Return the (x, y) coordinate for the center point of the cell that contains the specified text.  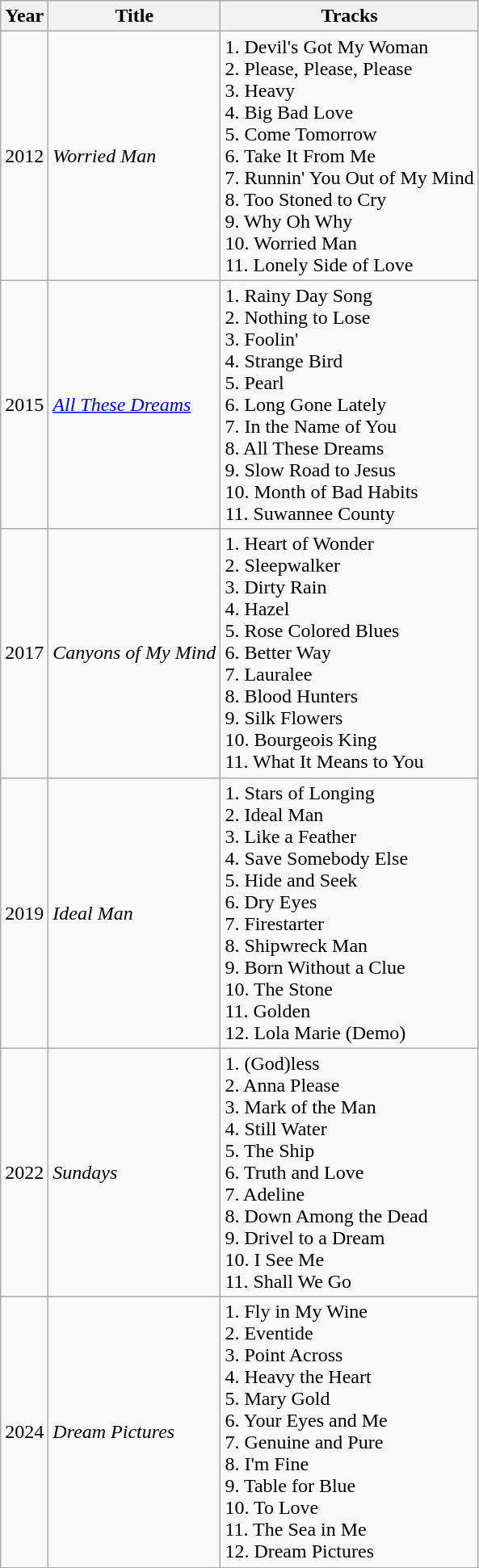
Year (24, 16)
All These Dreams (134, 405)
Title (134, 16)
2015 (24, 405)
2024 (24, 1432)
2017 (24, 653)
Ideal Man (134, 912)
Sundays (134, 1172)
2022 (24, 1172)
Tracks (349, 16)
Dream Pictures (134, 1432)
2012 (24, 156)
Canyons of My Mind (134, 653)
2019 (24, 912)
Worried Man (134, 156)
